Extract the [X, Y] coordinate from the center of the cell holding the provided text.  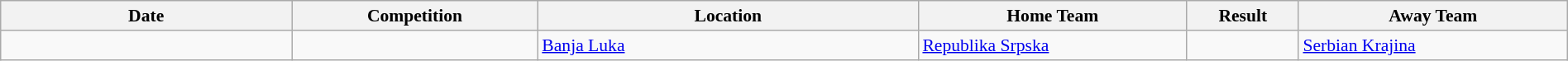
Away Team [1432, 16]
Location [728, 16]
Banja Luka [728, 45]
Competition [415, 16]
Republika Srpska [1052, 45]
Home Team [1052, 16]
Serbian Krajina [1432, 45]
Result [1242, 16]
Date [146, 16]
